From the cell containing the given text, extract its center point as (X, Y) coordinate. 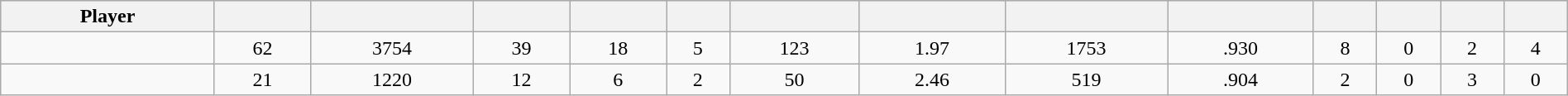
1220 (392, 79)
8 (1345, 48)
21 (263, 79)
6 (619, 79)
3754 (392, 48)
18 (619, 48)
39 (521, 48)
12 (521, 79)
5 (698, 48)
50 (794, 79)
.904 (1241, 79)
62 (263, 48)
Player (108, 17)
1.97 (933, 48)
123 (794, 48)
2.46 (933, 79)
519 (1086, 79)
.930 (1241, 48)
3 (1472, 79)
1753 (1086, 48)
4 (1535, 48)
